Return the [X, Y] coordinate for the center point of the cell that contains the specified text.  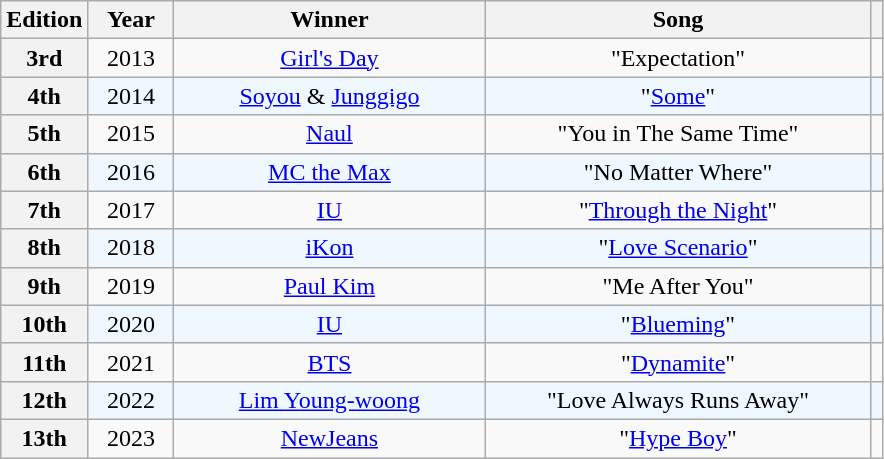
2021 [131, 362]
Lim Young-woong [330, 400]
2019 [131, 286]
BTS [330, 362]
12th [44, 400]
8th [44, 248]
"Me After You" [678, 286]
Year [131, 20]
10th [44, 324]
2013 [131, 58]
Paul Kim [330, 286]
"Some" [678, 96]
"Hype Boy" [678, 438]
13th [44, 438]
"Dynamite" [678, 362]
"Blueming" [678, 324]
"Expectation" [678, 58]
2017 [131, 210]
Naul [330, 134]
MC the Max [330, 172]
2014 [131, 96]
6th [44, 172]
NewJeans [330, 438]
2018 [131, 248]
2022 [131, 400]
"Love Always Runs Away" [678, 400]
3rd [44, 58]
4th [44, 96]
Winner [330, 20]
"Through the Night" [678, 210]
Song [678, 20]
Girl's Day [330, 58]
9th [44, 286]
2015 [131, 134]
Edition [44, 20]
5th [44, 134]
2023 [131, 438]
"No Matter Where" [678, 172]
"Love Scenario" [678, 248]
Soyou & Junggigo [330, 96]
2016 [131, 172]
iKon [330, 248]
2020 [131, 324]
"You in The Same Time" [678, 134]
11th [44, 362]
7th [44, 210]
